Provide the [x, y] coordinate of the cell's center where the given text is located.  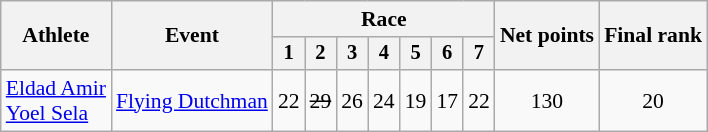
Event [192, 36]
2 [321, 54]
20 [653, 100]
19 [416, 100]
Eldad AmirYoel Sela [56, 100]
6 [447, 54]
Final rank [653, 36]
24 [384, 100]
26 [352, 100]
Race [384, 19]
130 [547, 100]
5 [416, 54]
Flying Dutchman [192, 100]
7 [479, 54]
17 [447, 100]
1 [289, 54]
4 [384, 54]
29 [321, 100]
Athlete [56, 36]
Net points [547, 36]
3 [352, 54]
